Search for the cell housing the specified text and yield its [x, y] center coordinate. 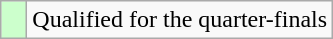
Qualified for the quarter-finals [180, 20]
